Return the [X, Y] coordinate for the center point of the cell that contains the specified text.  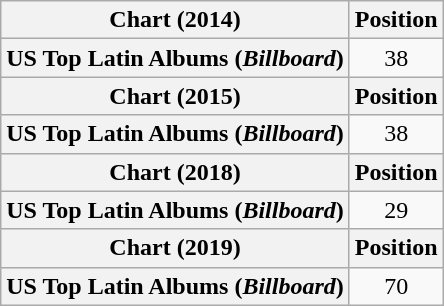
Chart (2014) [176, 20]
Chart (2019) [176, 248]
Chart (2015) [176, 96]
Chart (2018) [176, 172]
70 [396, 286]
29 [396, 210]
